From the cell containing the given text, extract its center point as [X, Y] coordinate. 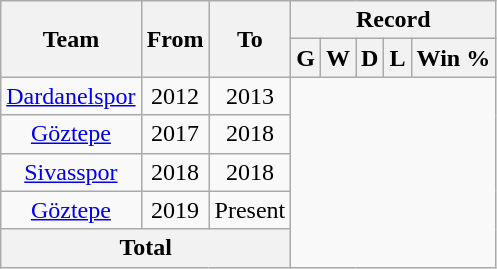
G [306, 58]
Record [394, 20]
2017 [175, 134]
Win % [454, 58]
To [250, 39]
2013 [250, 96]
Team [71, 39]
2012 [175, 96]
2019 [175, 210]
Present [250, 210]
W [338, 58]
Total [146, 248]
Sivasspor [71, 172]
D [370, 58]
L [398, 58]
From [175, 39]
Dardanelspor [71, 96]
